Determine the [x, y] coordinate at the center of the cell enclosing the given text.  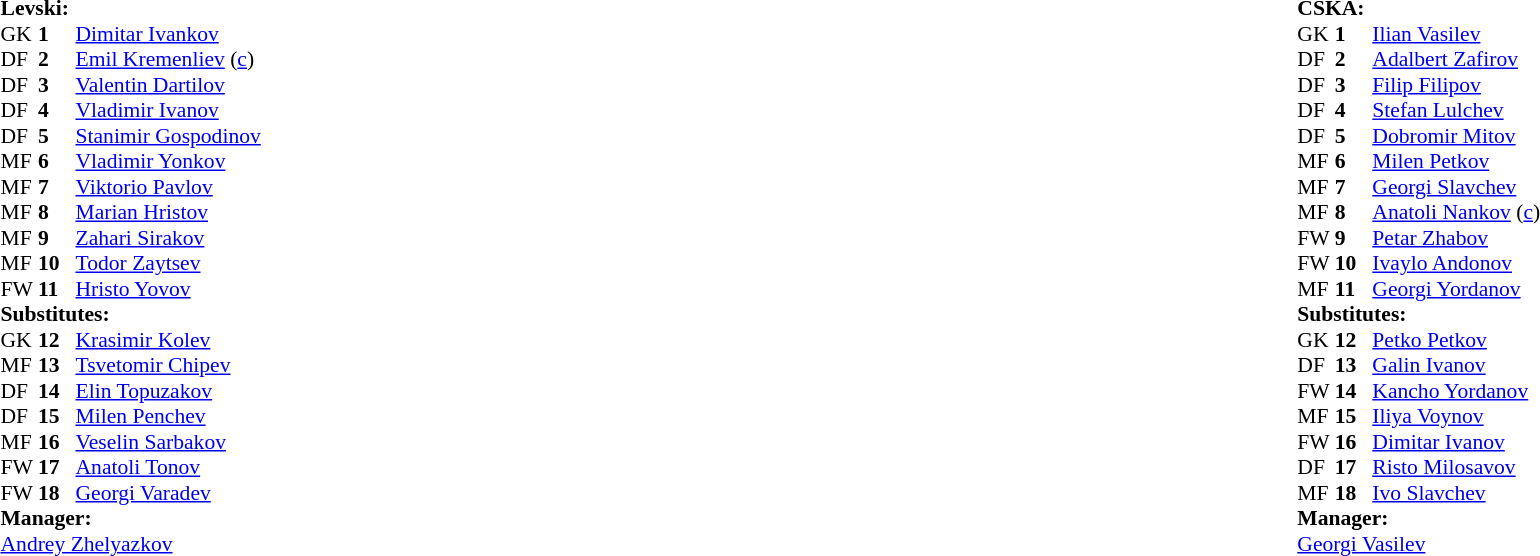
Ilian Vasilev [1456, 34]
Petko Petkov [1456, 340]
Georgi Slavchev [1456, 187]
Kancho Yordanov [1456, 391]
Adalbert Zafirov [1456, 59]
Vladimir Yonkov [168, 161]
Anatoli Tonov [168, 467]
Stanimir Gospodinov [168, 136]
Georgi Varadev [168, 493]
Dobromir Mitov [1456, 136]
Ivo Slavchev [1456, 493]
Petar Zhabov [1456, 238]
Dimitar Ivanov [1456, 442]
Krasimir Kolev [168, 340]
Georgi Yordanov [1456, 289]
Stefan Lulchev [1456, 111]
Filip Filipov [1456, 85]
Galin Ivanov [1456, 365]
Marian Hristov [168, 213]
Tsvetomir Chipev [168, 365]
Valentin Dartilov [168, 85]
Emil Kremenliev (c) [168, 59]
Milen Penchev [168, 417]
Vladimir Ivanov [168, 111]
Milen Petkov [1456, 161]
Viktorio Pavlov [168, 187]
Elin Topuzakov [168, 391]
Iliya Voynov [1456, 417]
Anatoli Nankov (c) [1456, 213]
Hristo Yovov [168, 289]
Zahari Sirakov [168, 238]
Dimitar Ivankov [168, 34]
Todor Zaytsev [168, 263]
Veselin Sarbakov [168, 442]
Risto Milosavov [1456, 467]
Ivaylo Andonov [1456, 263]
